Return [x, y] of the center of cell containing provided text 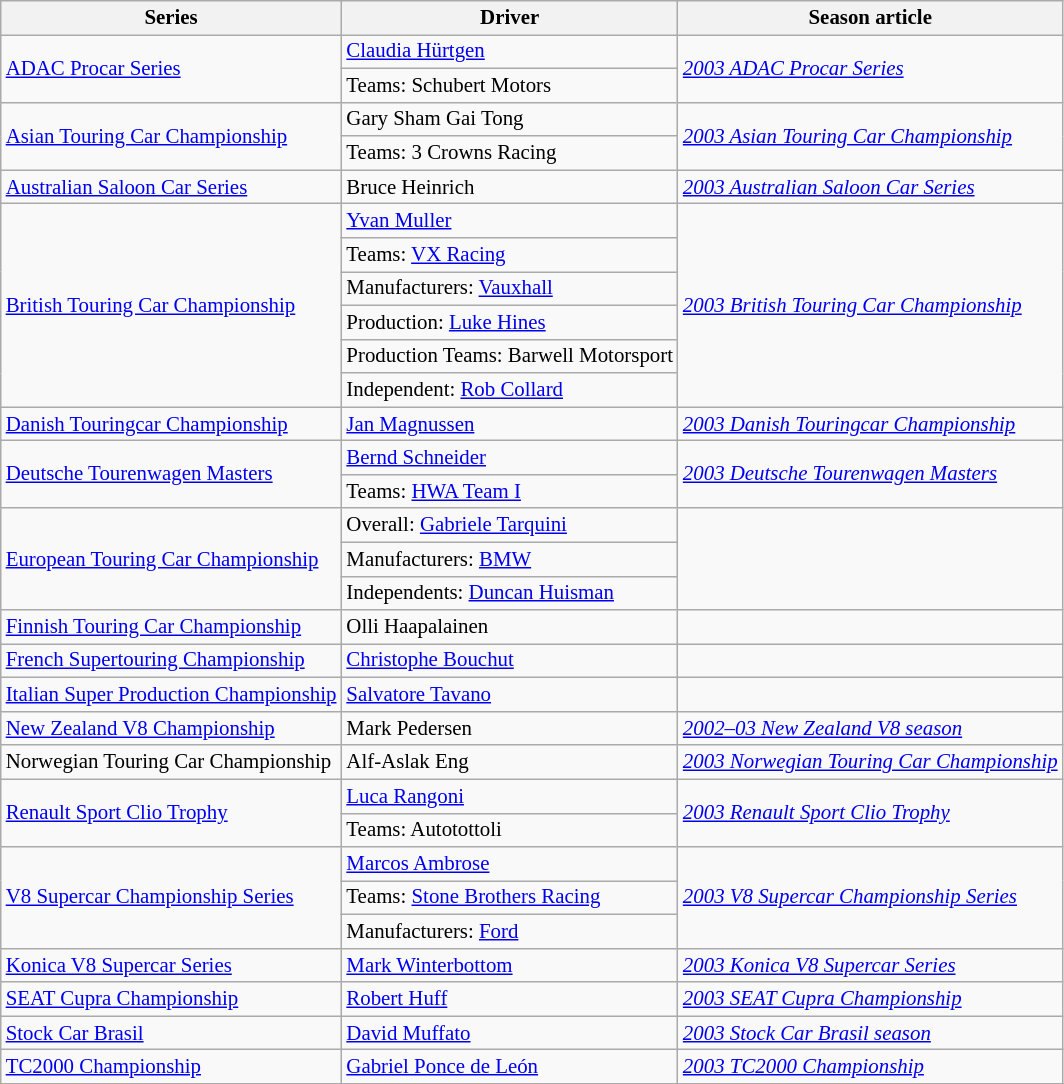
Deutsche Tourenwagen Masters [172, 475]
Norwegian Touring Car Championship [172, 762]
2003 Stock Car Brasil season [870, 1033]
Teams: 3 Crowns Racing [510, 153]
2003 Danish Touringcar Championship [870, 424]
Independent: Rob Collard [510, 390]
Alf-Aslak Eng [510, 762]
Teams: HWA Team I [510, 491]
Manufacturers: BMW [510, 559]
Finnish Touring Car Championship [172, 627]
Overall: Gabriele Tarquini [510, 525]
David Muffato [510, 1033]
Renault Sport Clio Trophy [172, 813]
Series [172, 18]
British Touring Car Championship [172, 306]
2003 Renault Sport Clio Trophy [870, 813]
Manufacturers: Ford [510, 931]
2003 TC2000 Championship [870, 1067]
Production Teams: Barwell Motorsport [510, 356]
Season article [870, 18]
V8 Supercar Championship Series [172, 898]
French Supertouring Championship [172, 661]
SEAT Cupra Championship [172, 999]
Teams: Autotottoli [510, 830]
Luca Rangoni [510, 796]
Australian Saloon Car Series [172, 187]
TC2000 Championship [172, 1067]
European Touring Car Championship [172, 559]
Salvatore Tavano [510, 695]
2003 British Touring Car Championship [870, 306]
Driver [510, 18]
Yvan Muller [510, 221]
Manufacturers: Vauxhall [510, 288]
Italian Super Production Championship [172, 695]
ADAC Procar Series [172, 68]
2003 Australian Saloon Car Series [870, 187]
2003 Norwegian Touring Car Championship [870, 762]
Teams: Stone Brothers Racing [510, 898]
Bruce Heinrich [510, 187]
Mark Pedersen [510, 728]
2003 SEAT Cupra Championship [870, 999]
Gabriel Ponce de León [510, 1067]
Independents: Duncan Huisman [510, 593]
2003 ADAC Procar Series [870, 68]
Christophe Bouchut [510, 661]
Teams: Schubert Motors [510, 85]
2003 Asian Touring Car Championship [870, 136]
Stock Car Brasil [172, 1033]
Marcos Ambrose [510, 864]
Gary Sham Gai Tong [510, 119]
2003 Deutsche Tourenwagen Masters [870, 475]
Konica V8 Supercar Series [172, 965]
2003 V8 Supercar Championship Series [870, 898]
Mark Winterbottom [510, 965]
Jan Magnussen [510, 424]
Olli Haapalainen [510, 627]
2002–03 New Zealand V8 season [870, 728]
Asian Touring Car Championship [172, 136]
New Zealand V8 Championship [172, 728]
Teams: VX Racing [510, 255]
Production: Luke Hines [510, 322]
Bernd Schneider [510, 458]
Danish Touringcar Championship [172, 424]
Robert Huff [510, 999]
Claudia Hürtgen [510, 51]
2003 Konica V8 Supercar Series [870, 965]
